Pinpoint the cell where the given text exists, returning its (x, y) midpoint coordinate. 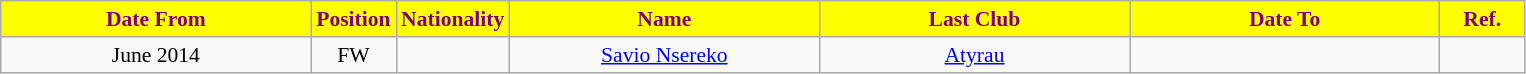
Date From (156, 19)
Atyrau (974, 55)
Nationality (452, 19)
Position (354, 19)
Date To (1285, 19)
Savio Nsereko (664, 55)
FW (354, 55)
Last Club (974, 19)
Name (664, 19)
Ref. (1482, 19)
June 2014 (156, 55)
